Identify which cell holds the provided text, then report its [x, y] central coordinate. 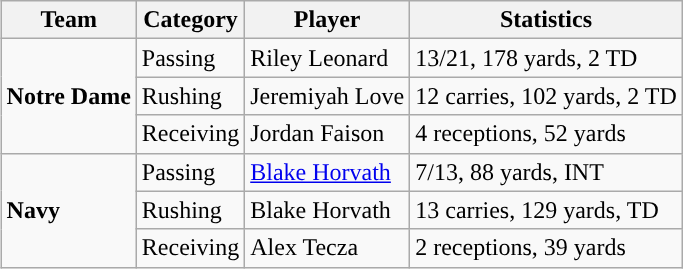
13/21, 178 yards, 2 TD [546, 58]
Player [328, 20]
2 receptions, 39 yards [546, 248]
12 carries, 102 yards, 2 TD [546, 96]
Jeremiyah Love [328, 96]
Statistics [546, 20]
Jordan Faison [328, 134]
7/13, 88 yards, INT [546, 172]
Riley Leonard [328, 58]
Team [68, 20]
Navy [68, 210]
Category [190, 20]
13 carries, 129 yards, TD [546, 210]
Notre Dame [68, 96]
4 receptions, 52 yards [546, 134]
Alex Tecza [328, 248]
